Return the [X, Y] coordinate for the center point of the cell that contains the specified text.  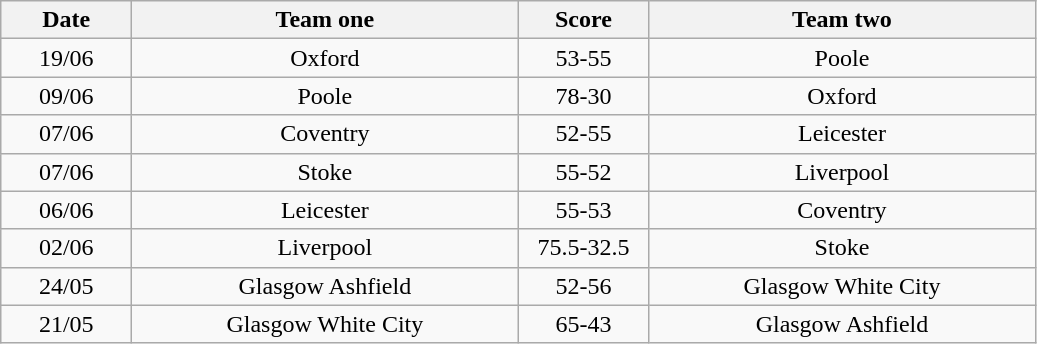
Team one [325, 20]
Team two [842, 20]
06/06 [66, 210]
09/06 [66, 96]
55-52 [584, 172]
65-43 [584, 324]
78-30 [584, 96]
Date [66, 20]
52-55 [584, 134]
53-55 [584, 58]
02/06 [66, 248]
19/06 [66, 58]
55-53 [584, 210]
52-56 [584, 286]
21/05 [66, 324]
24/05 [66, 286]
Score [584, 20]
75.5-32.5 [584, 248]
